Output the (X, Y) coordinate of the center of the cell containing the given text.  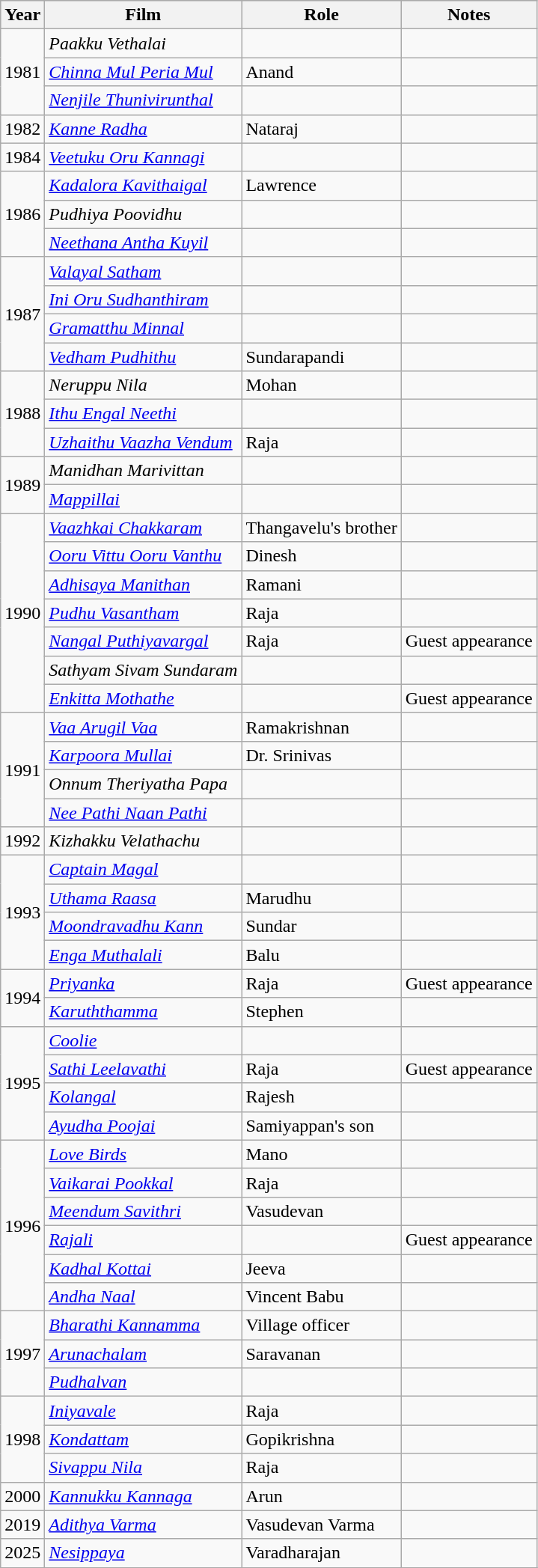
1988 (22, 414)
Thangavelu's brother (322, 528)
Neruppu Nila (144, 385)
Lawrence (322, 186)
Love Birds (144, 1154)
Vasudevan (322, 1211)
Nataraj (322, 129)
Kolangal (144, 1097)
Samiyappan's son (322, 1126)
2000 (22, 1496)
Anand (322, 72)
Pudhiya Poovidhu (144, 214)
Year (22, 15)
1989 (22, 485)
Ini Oru Sudhanthiram (144, 299)
Role (322, 15)
Adithya Varma (144, 1525)
Arun (322, 1496)
1990 (22, 613)
Arunachalam (144, 1354)
Gopikrishna (322, 1439)
Kondattam (144, 1439)
1987 (22, 314)
Neethana Antha Kuyil (144, 242)
1997 (22, 1354)
Uzhaithu Vaazha Vendum (144, 442)
Ayudha Poojai (144, 1126)
Andha Naal (144, 1297)
Enga Muthalali (144, 955)
Iniyavale (144, 1411)
Karuththamma (144, 1012)
Ooru Vittu Ooru Vanthu (144, 556)
1996 (22, 1225)
Nenjile Thunivirunthal (144, 100)
Ithu Engal Neethi (144, 414)
Rajali (144, 1239)
Vaikarai Pookkal (144, 1183)
Vedham Pudhithu (144, 357)
Captain Magal (144, 870)
Enkitta Mothathe (144, 698)
Saravanan (322, 1354)
Kadhal Kottai (144, 1269)
1981 (22, 72)
Mappillai (144, 499)
Jeeva (322, 1269)
1994 (22, 998)
Uthama Raasa (144, 898)
Sundarapandi (322, 357)
Notes (468, 15)
1995 (22, 1083)
Dinesh (322, 556)
1986 (22, 214)
1991 (22, 769)
Nesippaya (144, 1553)
Stephen (322, 1012)
Sundar (322, 927)
Vincent Babu (322, 1297)
Karpoora Mullai (144, 755)
Moondravadhu Kann (144, 927)
Nee Pathi Naan Pathi (144, 812)
Dr. Srinivas (322, 755)
Balu (322, 955)
Nangal Puthiyavargal (144, 641)
Vaa Arugil Vaa (144, 727)
Kizhakku Velathachu (144, 841)
Bharathi Kannamma (144, 1326)
Sathi Leelavathi (144, 1069)
Kanne Radha (144, 129)
Vasudevan Varma (322, 1525)
Valayal Satham (144, 271)
Pudhalvan (144, 1382)
Ramani (322, 585)
1982 (22, 129)
Film (144, 15)
2025 (22, 1553)
Marudhu (322, 898)
Priyanka (144, 983)
Veetuku Oru Kannagi (144, 157)
Meendum Savithri (144, 1211)
Manidhan Marivittan (144, 471)
1998 (22, 1439)
Coolie (144, 1040)
Mohan (322, 385)
Paakku Vethalai (144, 43)
Kannukku Kannaga (144, 1496)
1992 (22, 841)
Mano (322, 1154)
Vaazhkai Chakkaram (144, 528)
Ramakrishnan (322, 727)
Rajesh (322, 1097)
Chinna Mul Peria Mul (144, 72)
Sivappu Nila (144, 1468)
Onnum Theriyatha Papa (144, 784)
Village officer (322, 1326)
Pudhu Vasantham (144, 613)
Kadalora Kavithaigal (144, 186)
1993 (22, 912)
2019 (22, 1525)
Sathyam Sivam Sundaram (144, 670)
1984 (22, 157)
Gramatthu Minnal (144, 328)
Varadharajan (322, 1553)
Adhisaya Manithan (144, 585)
